Provide the (x, y) coordinate of the cell's center where the given text is located.  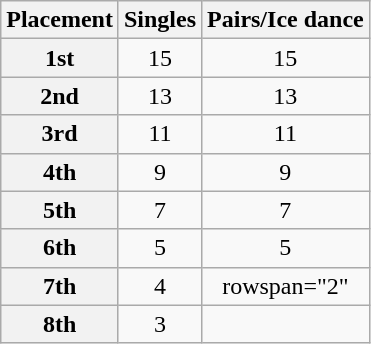
7th (60, 286)
5th (60, 210)
3 (160, 324)
Placement (60, 20)
rowspan="2" (286, 286)
8th (60, 324)
4 (160, 286)
6th (60, 248)
Pairs/Ice dance (286, 20)
3rd (60, 134)
Singles (160, 20)
2nd (60, 96)
1st (60, 58)
4th (60, 172)
